Return [x, y] of the center of cell containing provided text 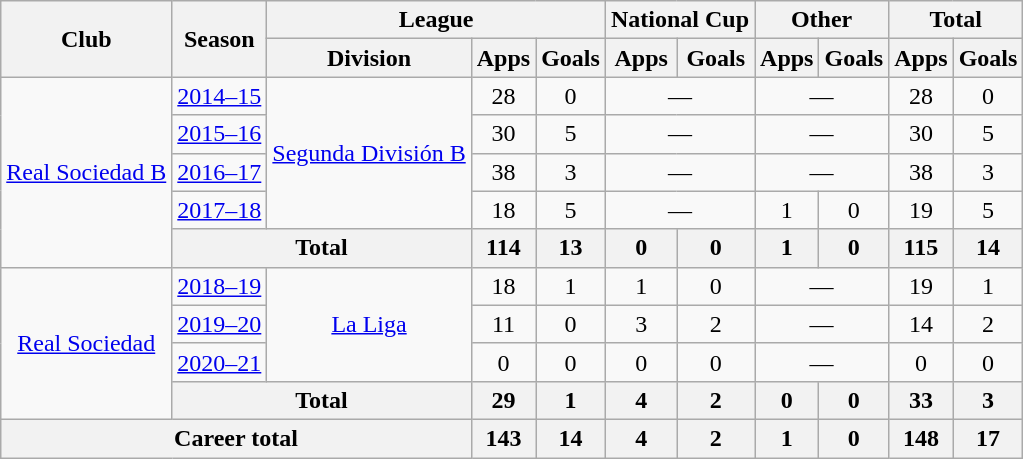
2018–19 [220, 286]
Other [822, 20]
Season [220, 39]
2020–21 [220, 362]
2019–20 [220, 324]
La Liga [369, 324]
2014–15 [220, 96]
Real Sociedad [86, 343]
2017–18 [220, 210]
National Cup [680, 20]
Division [369, 58]
115 [921, 248]
114 [503, 248]
League [436, 20]
143 [503, 438]
33 [921, 400]
11 [503, 324]
17 [988, 438]
Career total [236, 438]
Segunda División B [369, 153]
Real Sociedad B [86, 172]
13 [571, 248]
2015–16 [220, 134]
148 [921, 438]
29 [503, 400]
Club [86, 39]
2016–17 [220, 172]
